Pinpoint the cell where the given text exists, returning its (X, Y) midpoint coordinate. 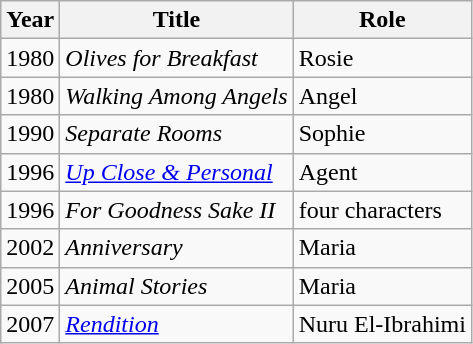
Olives for Breakfast (176, 58)
Role (382, 20)
1990 (30, 134)
Rendition (176, 324)
2002 (30, 248)
Rosie (382, 58)
For Goodness Sake II (176, 210)
Nuru El-Ibrahimi (382, 324)
Year (30, 20)
Title (176, 20)
2007 (30, 324)
Animal Stories (176, 286)
2005 (30, 286)
four characters (382, 210)
Sophie (382, 134)
Agent (382, 172)
Angel (382, 96)
Separate Rooms (176, 134)
Up Close & Personal (176, 172)
Walking Among Angels (176, 96)
Anniversary (176, 248)
